Find where the given text appears and provide that cell's center as [X, Y] coordinate. 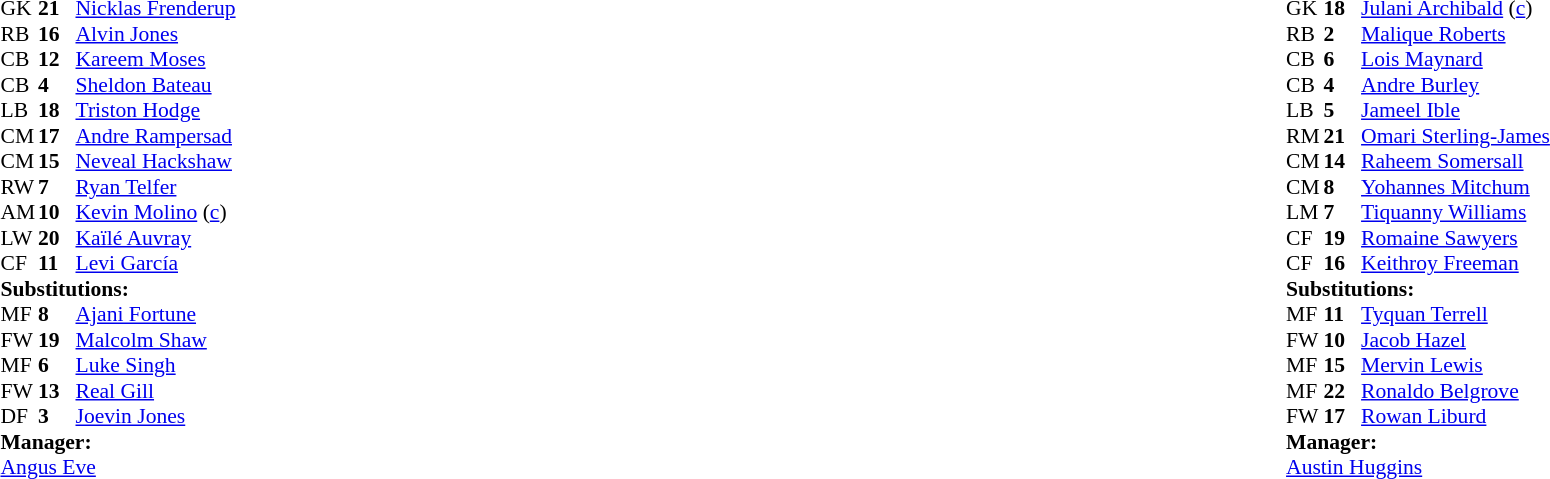
Kareem Moses [156, 59]
Tiquanny Williams [1456, 213]
18 [57, 111]
Romaine Sawyers [1456, 238]
Jacob Hazel [1456, 340]
Malique Roberts [1456, 34]
Lois Maynard [1456, 59]
Kaïlé Auvray [156, 238]
LM [1305, 213]
Ajani Fortune [156, 315]
Alvin Jones [156, 34]
Andre Rampersad [156, 136]
12 [57, 59]
2 [1343, 34]
AM [19, 213]
Mervin Lewis [1456, 365]
3 [57, 417]
Tyquan Terrell [1456, 315]
LW [19, 238]
Ryan Telfer [156, 187]
13 [57, 391]
Sheldon Bateau [156, 85]
Malcolm Shaw [156, 340]
Joevin Jones [156, 417]
Yohannes Mitchum [1456, 187]
Rowan Liburd [1456, 417]
Triston Hodge [156, 111]
Luke Singh [156, 365]
21 [1343, 136]
Levi García [156, 263]
RW [19, 187]
DF [19, 417]
22 [1343, 391]
14 [1343, 161]
Kevin Molino (c) [156, 213]
Jameel Ible [1456, 111]
5 [1343, 111]
Andre Burley [1456, 85]
Ronaldo Belgrove [1456, 391]
Neveal Hackshaw [156, 161]
Omari Sterling-James [1456, 136]
20 [57, 238]
Raheem Somersall [1456, 161]
Real Gill [156, 391]
Keithroy Freeman [1456, 263]
RM [1305, 136]
